From the cell containing the given text, extract its center point as [x, y] coordinate. 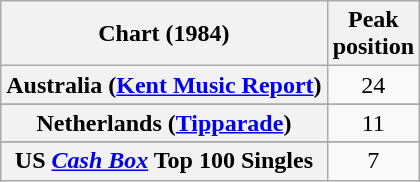
11 [373, 123]
Australia (Kent Music Report) [164, 85]
US Cash Box Top 100 Singles [164, 161]
Peakposition [373, 34]
7 [373, 161]
Netherlands (Tipparade) [164, 123]
Chart (1984) [164, 34]
24 [373, 85]
